Detect which cell encompasses the target text, then output its [x, y] center coordinate. 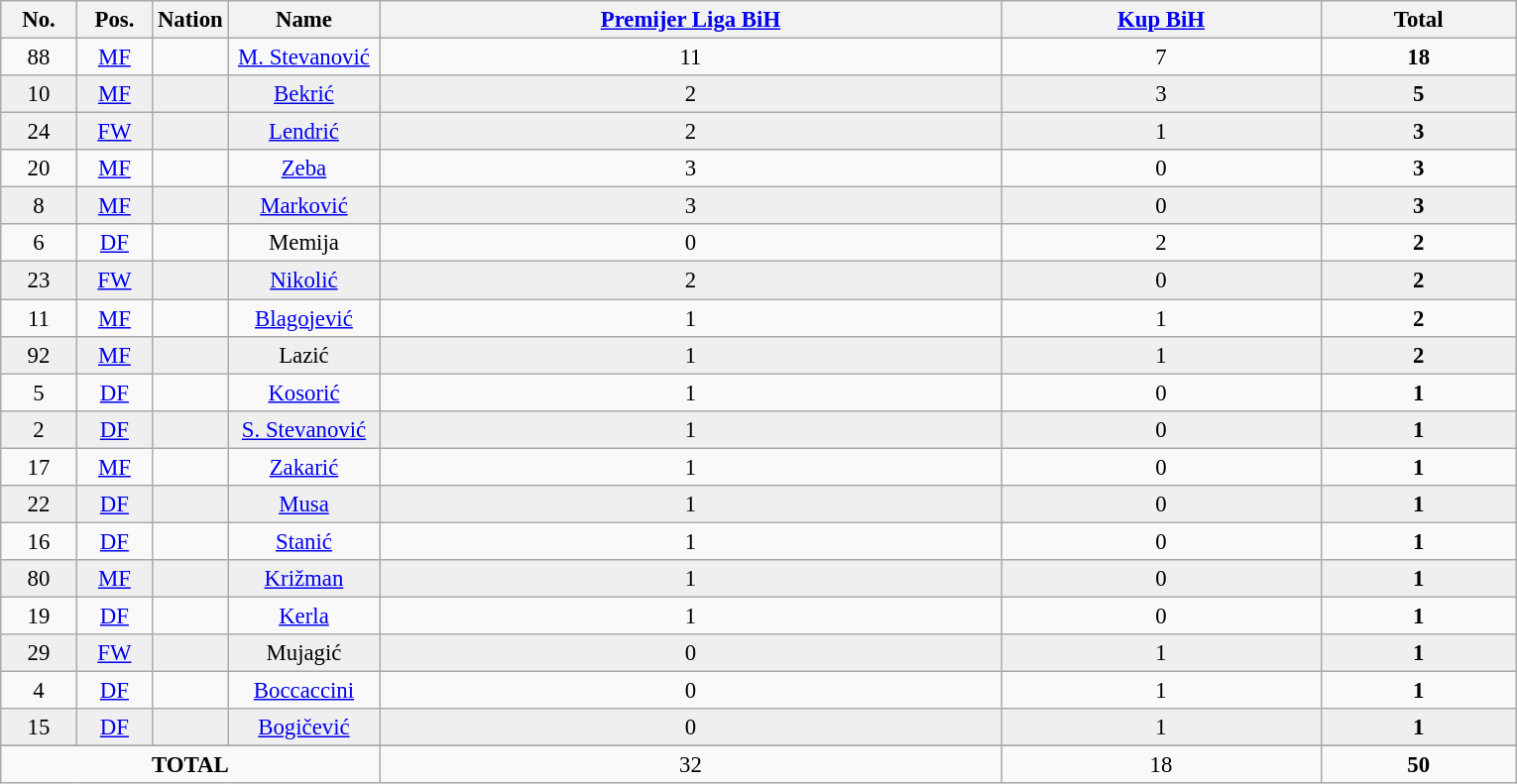
22 [39, 504]
M. Stevanović [303, 57]
20 [39, 168]
32 [690, 765]
24 [39, 132]
Nikolić [303, 280]
Bogičević [303, 728]
Memija [303, 243]
Lendrić [303, 132]
19 [39, 616]
Stanić [303, 541]
Lazić [303, 355]
Musa [303, 504]
4 [39, 691]
Mujagić [303, 653]
Kup BiH [1161, 20]
Name [303, 20]
Kerla [303, 616]
15 [39, 728]
Zeba [303, 168]
Total [1418, 20]
Križman [303, 579]
23 [39, 280]
92 [39, 355]
10 [39, 94]
50 [1418, 765]
7 [1161, 57]
16 [39, 541]
Bekrić [303, 94]
Kosorić [303, 392]
29 [39, 653]
6 [39, 243]
S. Stevanović [303, 429]
Premijer Liga BiH [690, 20]
Zakarić [303, 467]
Boccaccini [303, 691]
Pos. [114, 20]
8 [39, 206]
Marković [303, 206]
88 [39, 57]
17 [39, 467]
No. [39, 20]
TOTAL [190, 765]
Blagojević [303, 318]
80 [39, 579]
Nation [190, 20]
